Return the [x, y] coordinate for the center point of the cell that contains the specified text.  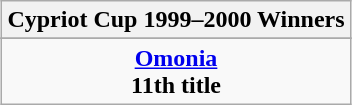
Cypriot Cup 1999–2000 Winners [176, 20]
Omonia11th title [176, 72]
